Identify which cell holds the provided text, then report its (X, Y) central coordinate. 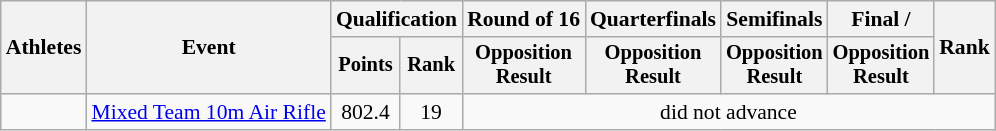
Round of 16 (524, 19)
did not advance (728, 112)
Event (208, 48)
Points (366, 66)
19 (431, 112)
Final / (882, 19)
Qualification (396, 19)
802.4 (366, 112)
Athletes (44, 48)
Semifinals (774, 19)
Quarterfinals (653, 19)
Mixed Team 10m Air Rifle (208, 112)
